Determine the [x, y] coordinate at the center of the cell enclosing the given text.  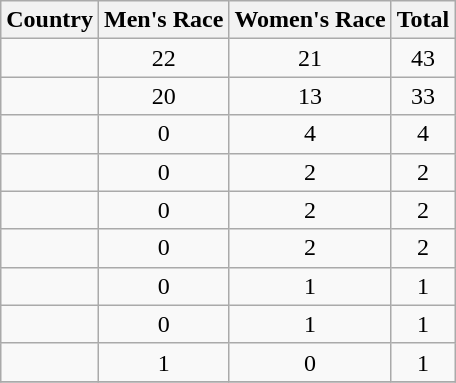
43 [423, 58]
20 [163, 96]
Women's Race [310, 20]
33 [423, 96]
13 [310, 96]
Men's Race [163, 20]
22 [163, 58]
21 [310, 58]
Total [423, 20]
Country [50, 20]
